Output the [X, Y] coordinate of the center of the cell containing the given text.  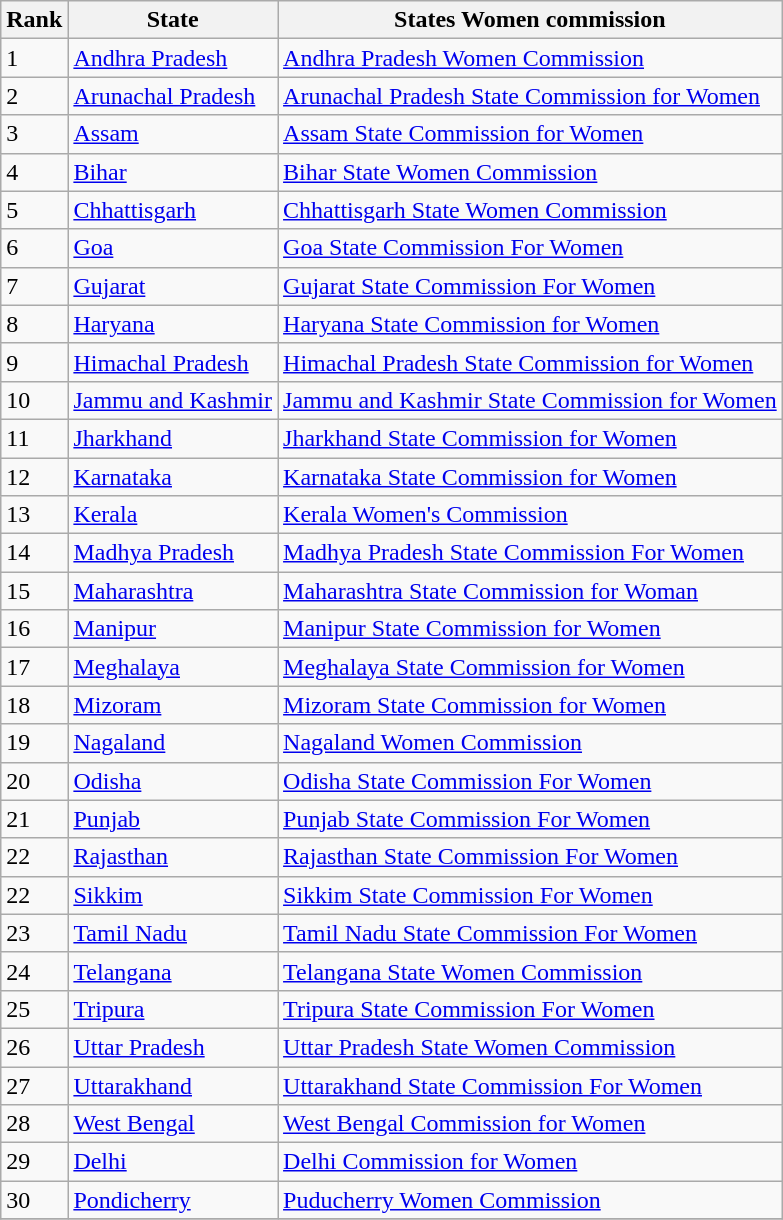
30 [34, 1200]
Gujarat [173, 286]
Haryana State Commission for Women [530, 324]
Delhi Commission for Women [530, 1162]
Punjab [173, 819]
16 [34, 629]
Gujarat State Commission For Women [530, 286]
8 [34, 324]
Meghalaya [173, 667]
Assam State Commission for Women [530, 134]
Chhattisgarh State Women Commission [530, 210]
Tripura [173, 1009]
19 [34, 743]
13 [34, 515]
Rajasthan State Commission For Women [530, 857]
25 [34, 1009]
Mizoram [173, 705]
Manipur State Commission for Women [530, 629]
Himachal Pradesh State Commission for Women [530, 362]
26 [34, 1047]
23 [34, 933]
Tripura State Commission For Women [530, 1009]
Karnataka [173, 477]
Nagaland [173, 743]
Puducherry Women Commission [530, 1200]
Bihar [173, 172]
4 [34, 172]
28 [34, 1124]
Maharashtra [173, 591]
Arunachal Pradesh [173, 96]
5 [34, 210]
Bihar State Women Commission [530, 172]
Maharashtra State Commission for Woman [530, 591]
15 [34, 591]
Manipur [173, 629]
29 [34, 1162]
Haryana [173, 324]
6 [34, 248]
Arunachal Pradesh State Commission for Women [530, 96]
Uttar Pradesh State Women Commission [530, 1047]
18 [34, 705]
Andhra Pradesh [173, 58]
11 [34, 438]
Tamil Nadu [173, 933]
Andhra Pradesh Women Commission [530, 58]
Jammu and Kashmir [173, 400]
14 [34, 553]
State [173, 20]
Chhattisgarh [173, 210]
Delhi [173, 1162]
Meghalaya State Commission for Women [530, 667]
12 [34, 477]
Goa [173, 248]
3 [34, 134]
Odisha State Commission For Women [530, 781]
10 [34, 400]
Rank [34, 20]
Rajasthan [173, 857]
Himachal Pradesh [173, 362]
7 [34, 286]
Jharkhand State Commission for Women [530, 438]
Pondicherry [173, 1200]
States Women commission [530, 20]
Telangana [173, 971]
Telangana State Women Commission [530, 971]
Jammu and Kashmir State Commission for Women [530, 400]
Sikkim [173, 895]
24 [34, 971]
Jharkhand [173, 438]
Uttarakhand State Commission For Women [530, 1085]
West Bengal [173, 1124]
Mizoram State Commission for Women [530, 705]
Madhya Pradesh [173, 553]
2 [34, 96]
Karnataka State Commission for Women [530, 477]
Uttarakhand [173, 1085]
27 [34, 1085]
1 [34, 58]
West Bengal Commission for Women [530, 1124]
9 [34, 362]
Nagaland Women Commission [530, 743]
Kerala [173, 515]
Kerala Women's Commission [530, 515]
Uttar Pradesh [173, 1047]
Sikkim State Commission For Women [530, 895]
Tamil Nadu State Commission For Women [530, 933]
17 [34, 667]
Odisha [173, 781]
Madhya Pradesh State Commission For Women [530, 553]
Goa State Commission For Women [530, 248]
Assam [173, 134]
21 [34, 819]
20 [34, 781]
Punjab State Commission For Women [530, 819]
